Scan for the cell matching the given text and deliver its [x, y] coordinate at center. 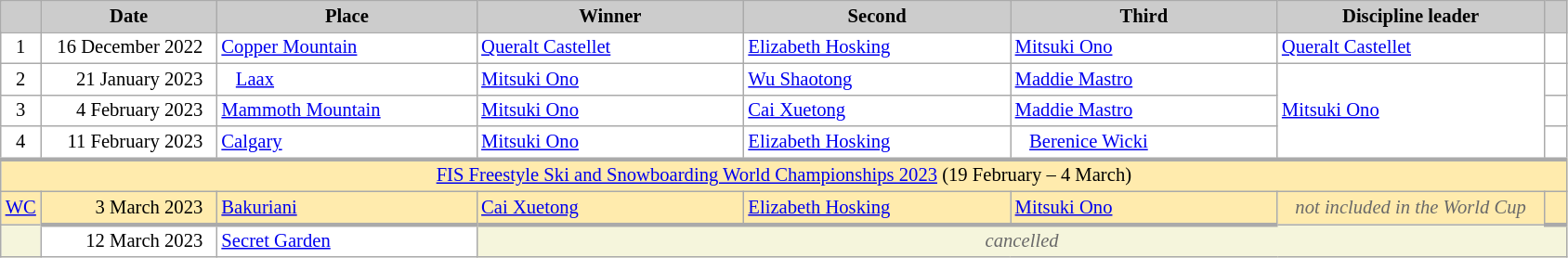
Date [129, 16]
Secret Garden [346, 239]
Place [346, 16]
Third [1144, 16]
16 December 2022 [129, 47]
11 February 2023 [129, 143]
Mammoth Mountain [346, 110]
FIS Freestyle Ski and Snowboarding World Championships 2023 (19 February – 4 March) [784, 174]
Second [877, 16]
3 [20, 110]
Copper Mountain [346, 47]
3 March 2023 [129, 208]
12 March 2023 [129, 239]
Bakuriani [346, 208]
Wu Shaotong [877, 79]
not included in the World Cup [1410, 208]
cancelled [1022, 239]
WC [20, 208]
21 January 2023 [129, 79]
Berenice Wicki [1144, 143]
1 [20, 47]
4 [20, 143]
Discipline leader [1410, 16]
Laax [346, 79]
2 [20, 79]
Calgary [346, 143]
Winner [609, 16]
4 February 2023 [129, 110]
